Return the [X, Y] coordinate for the center point of the cell that contains the specified text.  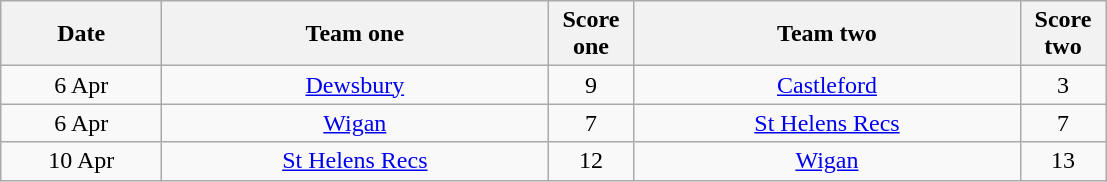
9 [591, 85]
Team two [827, 34]
3 [1063, 85]
Team one [355, 34]
13 [1063, 161]
10 Apr [82, 161]
Date [82, 34]
Castleford [827, 85]
12 [591, 161]
Dewsbury [355, 85]
Score two [1063, 34]
Score one [591, 34]
